Identify which cell holds the provided text, then report its [X, Y] central coordinate. 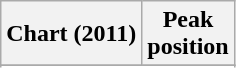
Chart (2011) [72, 34]
Peakposition [188, 34]
